Locate the cell with the specified text and output its [x, y] center coordinate. 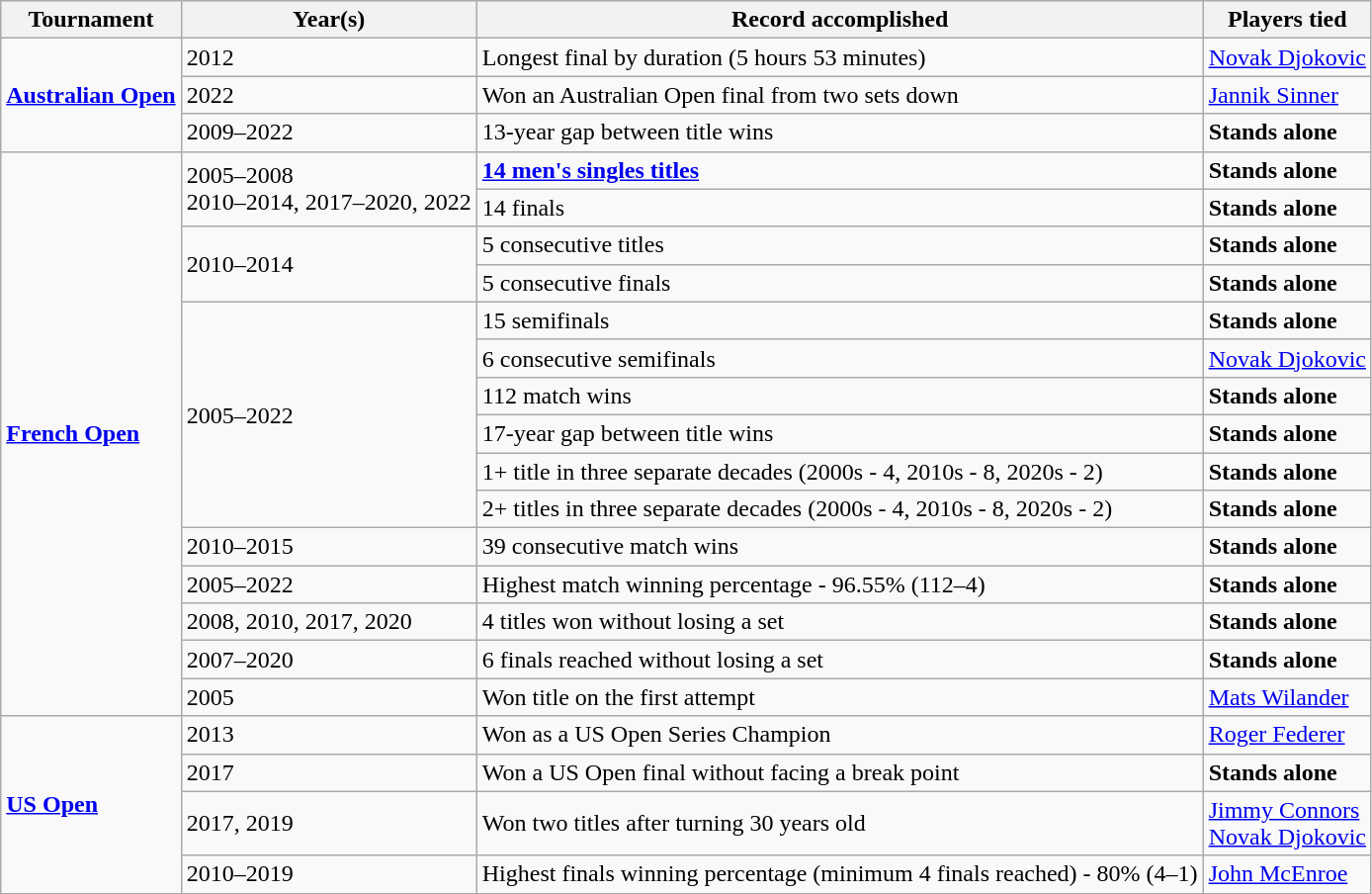
Won as a US Open Series Champion [840, 735]
Won title on the first attempt [840, 697]
Won an Australian Open final from two sets down [840, 95]
39 consecutive match wins [840, 547]
Roger Federer [1287, 735]
2013 [328, 735]
2005 [328, 697]
4 titles won without losing a set [840, 622]
2022 [328, 95]
2010–2014 [328, 264]
2017 [328, 772]
Won a US Open final without facing a break point [840, 772]
Players tied [1287, 20]
2008, 2010, 2017, 2020 [328, 622]
2009–2022 [328, 133]
2017, 2019 [328, 823]
Highest finals winning percentage (minimum 4 finals reached) - 80% (4–1) [840, 874]
Mats Wilander [1287, 697]
2+ titles in three separate decades (2000s - 4, 2010s - 8, 2020s - 2) [840, 509]
14 men's singles titles [840, 170]
Record accomplished [840, 20]
2007–2020 [328, 660]
6 finals reached without losing a set [840, 660]
2010–2015 [328, 547]
US Open [91, 805]
2012 [328, 57]
Won two titles after turning 30 years old [840, 823]
Jannik Sinner [1287, 95]
6 consecutive semifinals [840, 358]
2010–2019 [328, 874]
Australian Open [91, 95]
Jimmy ConnorsNovak Djokovic [1287, 823]
15 semifinals [840, 320]
Tournament [91, 20]
1+ title in three separate decades (2000s - 4, 2010s - 8, 2020s - 2) [840, 472]
17-year gap between title wins [840, 433]
Highest match winning percentage - 96.55% (112–4) [840, 584]
French Open [91, 433]
Year(s) [328, 20]
14 finals [840, 208]
5 consecutive finals [840, 283]
112 match wins [840, 396]
2005–20082010–2014, 2017–2020, 2022 [328, 189]
5 consecutive titles [840, 245]
Longest final by duration (5 hours 53 minutes) [840, 57]
13-year gap between title wins [840, 133]
John McEnroe [1287, 874]
